Extract the (X, Y) coordinate from the center of the cell holding the provided text.  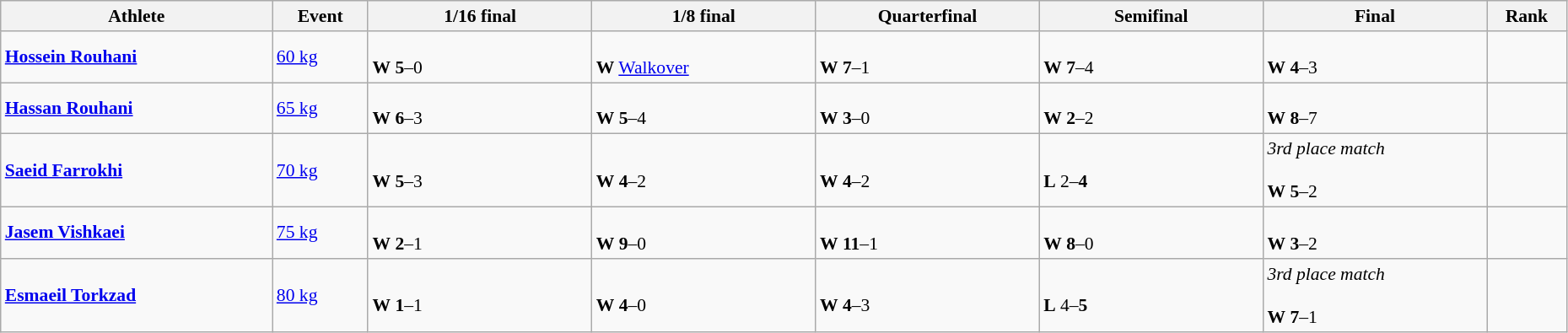
70 kg (321, 170)
1/16 final (479, 16)
W 8–7 (1375, 108)
W 11–1 (928, 233)
80 kg (321, 295)
W 2–2 (1150, 108)
W 1–1 (479, 295)
L 2–4 (1150, 170)
3rd place matchW 7–1 (1375, 295)
W 5–4 (703, 108)
Quarterfinal (928, 16)
Rank (1527, 16)
Hossein Rouhani (137, 57)
W 2–1 (479, 233)
Athlete (137, 16)
W 4–0 (703, 295)
W 3–2 (1375, 233)
75 kg (321, 233)
65 kg (321, 108)
1/8 final (703, 16)
Hassan Rouhani (137, 108)
W 8–0 (1150, 233)
Jasem Vishkaei (137, 233)
Saeid Farrokhi (137, 170)
W 5–0 (479, 57)
Esmaeil Torkzad (137, 295)
3rd place matchW 5–2 (1375, 170)
Event (321, 16)
W 9–0 (703, 233)
60 kg (321, 57)
W 7–1 (928, 57)
Semifinal (1150, 16)
W 7–4 (1150, 57)
W 3–0 (928, 108)
W 6–3 (479, 108)
L 4–5 (1150, 295)
Final (1375, 16)
W 5–3 (479, 170)
W Walkover (703, 57)
